Return [X, Y] of the center of cell containing provided text 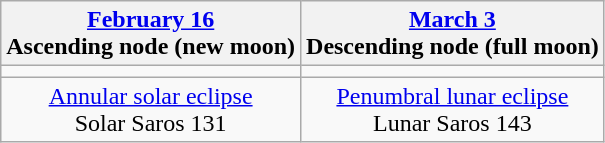
Annular solar eclipseSolar Saros 131 [151, 110]
Penumbral lunar eclipseLunar Saros 143 [453, 110]
February 16Ascending node (new moon) [151, 34]
March 3Descending node (full moon) [453, 34]
